Pinpoint the cell where the given text exists, returning its (x, y) midpoint coordinate. 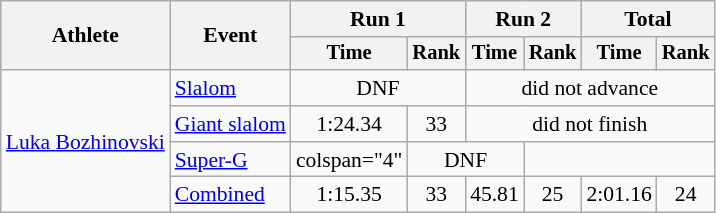
24 (686, 195)
Super-G (230, 160)
Athlete (86, 36)
Run 2 (523, 19)
1:15.35 (350, 195)
colspan="4" (350, 160)
2:01.16 (618, 195)
Giant slalom (230, 124)
25 (553, 195)
45.81 (494, 195)
Total (648, 19)
Event (230, 36)
did not advance (590, 88)
Run 1 (378, 19)
Slalom (230, 88)
Combined (230, 195)
did not finish (590, 124)
Luka Bozhinovski (86, 141)
1:24.34 (350, 124)
